Locate the cell with the specified text and output its (x, y) center coordinate. 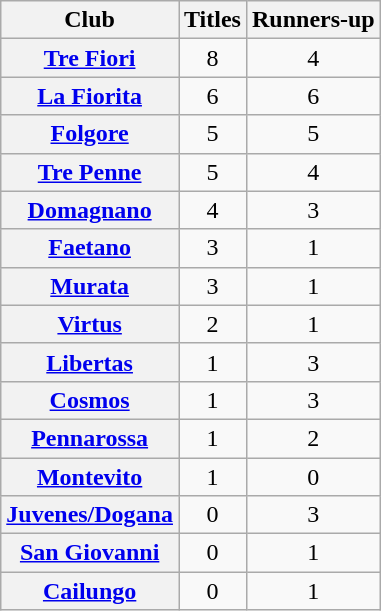
San Giovanni (90, 553)
Cosmos (90, 400)
Faetano (90, 248)
Montevito (90, 477)
Domagnano (90, 210)
Murata (90, 286)
Virtus (90, 324)
Tre Penne (90, 172)
Cailungo (90, 591)
Libertas (90, 362)
Club (90, 20)
Runners-up (313, 20)
Tre Fiori (90, 58)
Folgore (90, 134)
La Fiorita (90, 96)
8 (212, 58)
Juvenes/Dogana (90, 515)
Pennarossa (90, 438)
Titles (212, 20)
